Pinpoint the cell where the given text exists, returning its (X, Y) midpoint coordinate. 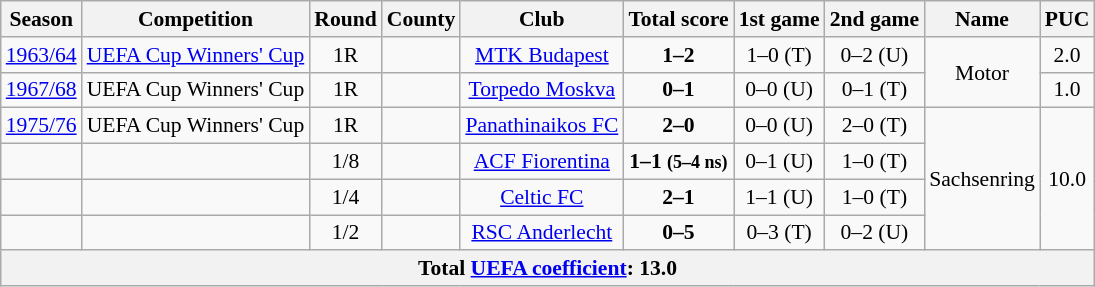
1.0 (1067, 90)
County (422, 19)
1–1 (U) (780, 197)
Panathinaikos FC (542, 126)
1967/68 (42, 90)
1975/76 (42, 126)
1/2 (346, 233)
1963/64 (42, 55)
Motor (982, 72)
2–1 (678, 197)
Sachsenring (982, 179)
Club (542, 19)
Celtic FC (542, 197)
Season (42, 19)
Name (982, 19)
1st game (780, 19)
Torpedo Moskva (542, 90)
2–0 (T) (874, 126)
2nd game (874, 19)
2.0 (1067, 55)
MTK Budapest (542, 55)
1/4 (346, 197)
0–1 (678, 90)
0–1 (U) (780, 162)
0–3 (T) (780, 233)
1–2 (678, 55)
RSC Anderlecht (542, 233)
0–5 (678, 233)
ACF Fiorentina (542, 162)
PUC (1067, 19)
1/8 (346, 162)
Round (346, 19)
Competition (196, 19)
1–1 (5–4 ns) (678, 162)
0–1 (T) (874, 90)
Total score (678, 19)
10.0 (1067, 179)
2–0 (678, 126)
Total UEFA coefficient: 13.0 (548, 269)
